From the cell containing the given text, extract its center point as (X, Y) coordinate. 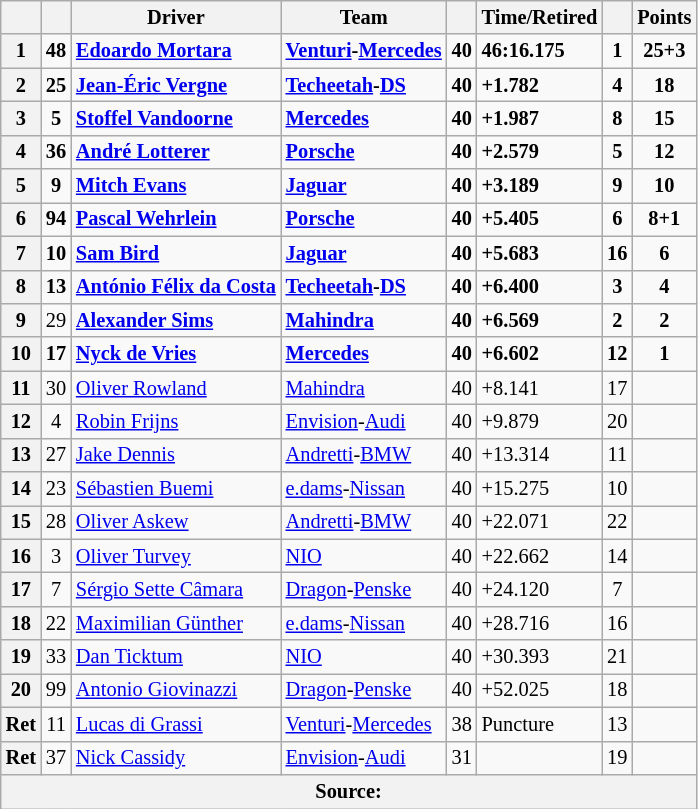
Lucas di Grassi (176, 724)
Sérgio Sette Câmara (176, 589)
36 (56, 152)
23 (56, 489)
+1.782 (540, 85)
Oliver Turvey (176, 556)
46:16.175 (540, 51)
+5.683 (540, 253)
+1.987 (540, 118)
Antonio Giovinazzi (176, 690)
33 (56, 657)
+13.314 (540, 455)
Driver (176, 17)
Team (364, 17)
+28.716 (540, 623)
Points (664, 17)
+52.025 (540, 690)
Sam Bird (176, 253)
29 (56, 320)
+5.405 (540, 219)
Alexander Sims (176, 320)
Robin Frijns (176, 421)
8+1 (664, 219)
99 (56, 690)
+6.400 (540, 287)
Dan Ticktum (176, 657)
38 (462, 724)
Pascal Wehrlein (176, 219)
Edoardo Mortara (176, 51)
Sébastien Buemi (176, 489)
+24.120 (540, 589)
31 (462, 758)
25+3 (664, 51)
27 (56, 455)
37 (56, 758)
Oliver Askew (176, 522)
94 (56, 219)
+9.879 (540, 421)
Oliver Rowland (176, 388)
+22.071 (540, 522)
Nick Cassidy (176, 758)
Source: (349, 791)
Time/Retired (540, 17)
António Félix da Costa (176, 287)
Puncture (540, 724)
25 (56, 85)
André Lotterer (176, 152)
+3.189 (540, 186)
+22.662 (540, 556)
21 (617, 657)
+6.569 (540, 320)
28 (56, 522)
Jake Dennis (176, 455)
Maximilian Günther (176, 623)
+30.393 (540, 657)
+15.275 (540, 489)
Jean-Éric Vergne (176, 85)
Nyck de Vries (176, 354)
+2.579 (540, 152)
48 (56, 51)
30 (56, 388)
Mitch Evans (176, 186)
Stoffel Vandoorne (176, 118)
+8.141 (540, 388)
+6.602 (540, 354)
